Pinpoint the cell where the given text exists, returning its (X, Y) midpoint coordinate. 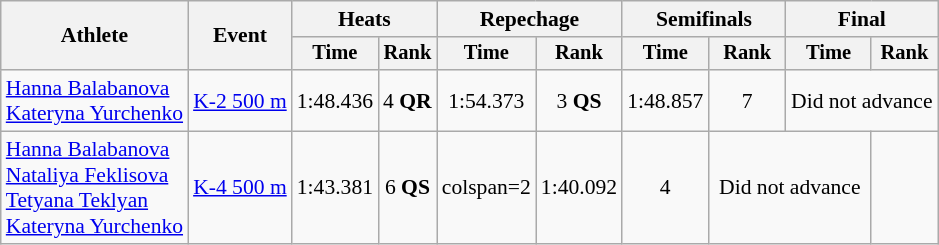
K-2 500 m (240, 100)
1:43.381 (335, 188)
1:40.092 (579, 188)
1:48.857 (665, 100)
Final (862, 19)
K-4 500 m (240, 188)
3 QS (579, 100)
Hanna BalabanovaNataliya FeklisovaTetyana TeklyanKateryna Yurchenko (94, 188)
colspan=2 (486, 188)
1:54.373 (486, 100)
6 QS (408, 188)
4 QR (408, 100)
Event (240, 36)
Hanna BalabanovaKateryna Yurchenko (94, 100)
Heats (364, 19)
Semifinals (704, 19)
Repechage (530, 19)
4 (665, 188)
7 (747, 100)
Athlete (94, 36)
1:48.436 (335, 100)
